From the cell containing the given text, extract its center point as (X, Y) coordinate. 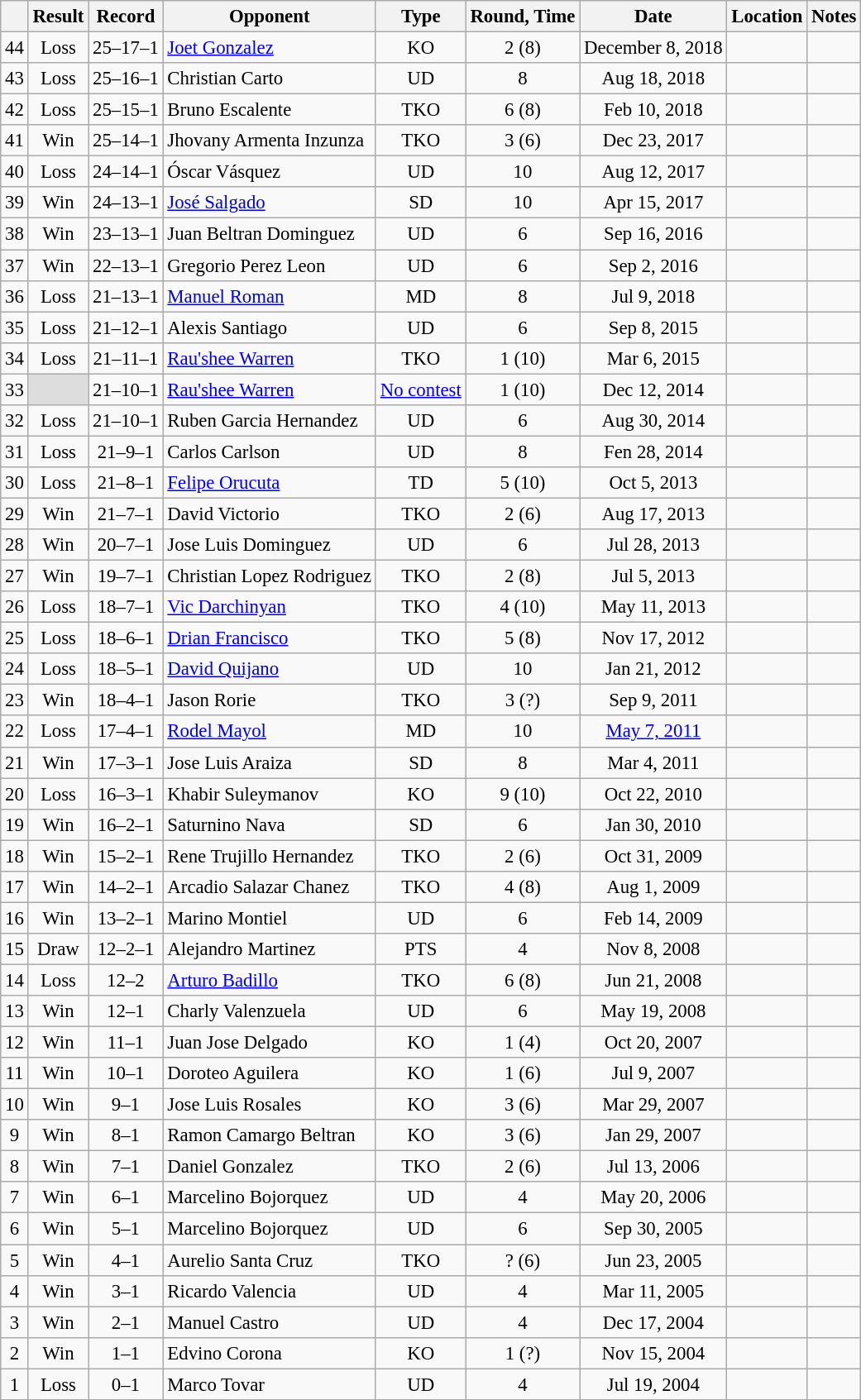
16–2–1 (126, 824)
Sep 30, 2005 (653, 1229)
21–13–1 (126, 296)
May 7, 2011 (653, 732)
25–17–1 (126, 48)
Rodel Mayol (270, 732)
Bruno Escalente (270, 110)
36 (15, 296)
14–2–1 (126, 887)
David Victorio (270, 514)
Feb 10, 2018 (653, 110)
Aug 18, 2018 (653, 79)
Sep 8, 2015 (653, 327)
3 (?) (523, 700)
11 (15, 1073)
4 (8) (523, 887)
Joet Gonzalez (270, 48)
34 (15, 358)
Aug 30, 2014 (653, 421)
Christian Lopez Rodriguez (270, 576)
21–7–1 (126, 514)
Jose Luis Dominguez (270, 545)
21–11–1 (126, 358)
Aug 1, 2009 (653, 887)
33 (15, 389)
9 (10) (523, 794)
Óscar Vásquez (270, 172)
Christian Carto (270, 79)
Oct 20, 2007 (653, 1043)
Alexis Santiago (270, 327)
Arcadio Salazar Chanez (270, 887)
19 (15, 824)
23–13–1 (126, 234)
Oct 31, 2009 (653, 856)
Sep 9, 2011 (653, 700)
6–1 (126, 1198)
25–15–1 (126, 110)
18–7–1 (126, 607)
17 (15, 887)
10–1 (126, 1073)
Jun 23, 2005 (653, 1260)
Saturnino Nava (270, 824)
9 (15, 1135)
43 (15, 79)
Felipe Orucuta (270, 483)
Jose Luis Rosales (270, 1105)
35 (15, 327)
16 (15, 918)
26 (15, 607)
José Salgado (270, 203)
Notes (834, 17)
7–1 (126, 1167)
2 (15, 1353)
Fen 28, 2014 (653, 452)
Aurelio Santa Cruz (270, 1260)
Location (768, 17)
18 (15, 856)
5 (15, 1260)
Mar 6, 2015 (653, 358)
20–7–1 (126, 545)
Nov 8, 2008 (653, 949)
23 (15, 700)
Marino Montiel (270, 918)
Alejandro Martinez (270, 949)
1 (?) (523, 1353)
22 (15, 732)
Nov 17, 2012 (653, 638)
Record (126, 17)
Type (420, 17)
1 (15, 1384)
Jul 5, 2013 (653, 576)
Dec 23, 2017 (653, 141)
13 (15, 1011)
No contest (420, 389)
18–4–1 (126, 700)
21–12–1 (126, 327)
2–1 (126, 1322)
Mar 29, 2007 (653, 1105)
Juan Beltran Dominguez (270, 234)
14 (15, 980)
Carlos Carlson (270, 452)
Doroteo Aguilera (270, 1073)
24 (15, 669)
Draw (58, 949)
12 (15, 1043)
13–2–1 (126, 918)
Apr 15, 2017 (653, 203)
41 (15, 141)
May 11, 2013 (653, 607)
24–13–1 (126, 203)
Round, Time (523, 17)
Vic Darchinyan (270, 607)
Jan 29, 2007 (653, 1135)
28 (15, 545)
38 (15, 234)
8–1 (126, 1135)
30 (15, 483)
3 (15, 1322)
Sep 16, 2016 (653, 234)
Marco Tovar (270, 1384)
4–1 (126, 1260)
Charly Valenzuela (270, 1011)
25 (15, 638)
20 (15, 794)
12–1 (126, 1011)
Nov 15, 2004 (653, 1353)
18–6–1 (126, 638)
15–2–1 (126, 856)
Rene Trujillo Hernandez (270, 856)
Edvino Corona (270, 1353)
Opponent (270, 17)
Manuel Roman (270, 296)
Daniel Gonzalez (270, 1167)
Ruben Garcia Hernandez (270, 421)
Manuel Castro (270, 1322)
Jul 19, 2004 (653, 1384)
David Quijano (270, 669)
Result (58, 17)
9–1 (126, 1105)
Gregorio Perez Leon (270, 265)
Juan Jose Delgado (270, 1043)
Drian Francisco (270, 638)
Jason Rorie (270, 700)
May 20, 2006 (653, 1198)
5 (10) (523, 483)
17–3–1 (126, 762)
24–14–1 (126, 172)
Jun 21, 2008 (653, 980)
Mar 4, 2011 (653, 762)
Feb 14, 2009 (653, 918)
1–1 (126, 1353)
25–14–1 (126, 141)
Jose Luis Araiza (270, 762)
3–1 (126, 1291)
21–8–1 (126, 483)
44 (15, 48)
PTS (420, 949)
Oct 5, 2013 (653, 483)
31 (15, 452)
0–1 (126, 1384)
12–2–1 (126, 949)
TD (420, 483)
1 (6) (523, 1073)
Jan 21, 2012 (653, 669)
16–3–1 (126, 794)
Oct 22, 2010 (653, 794)
21 (15, 762)
1 (4) (523, 1043)
May 19, 2008 (653, 1011)
Jul 9, 2007 (653, 1073)
Ricardo Valencia (270, 1291)
12–2 (126, 980)
Jul 28, 2013 (653, 545)
25–16–1 (126, 79)
Dec 17, 2004 (653, 1322)
Jul 9, 2018 (653, 296)
Aug 12, 2017 (653, 172)
Date (653, 17)
42 (15, 110)
? (6) (523, 1260)
18–5–1 (126, 669)
5 (8) (523, 638)
Dec 12, 2014 (653, 389)
11–1 (126, 1043)
40 (15, 172)
5–1 (126, 1229)
Sep 2, 2016 (653, 265)
Jan 30, 2010 (653, 824)
21–9–1 (126, 452)
39 (15, 203)
32 (15, 421)
4 (10) (523, 607)
22–13–1 (126, 265)
Ramon Camargo Beltran (270, 1135)
15 (15, 949)
Arturo Badillo (270, 980)
Mar 11, 2005 (653, 1291)
Khabir Suleymanov (270, 794)
Jhovany Armenta Inzunza (270, 141)
7 (15, 1198)
37 (15, 265)
Jul 13, 2006 (653, 1167)
17–4–1 (126, 732)
December 8, 2018 (653, 48)
19–7–1 (126, 576)
29 (15, 514)
27 (15, 576)
Aug 17, 2013 (653, 514)
